For the text-containing cell, return its midpoint in [X, Y] coordinate format. 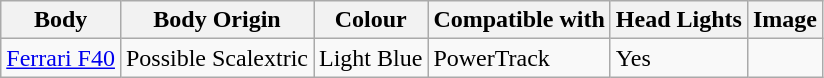
Body [61, 20]
Yes [678, 58]
Compatible with [519, 20]
Ferrari F40 [61, 58]
Possible Scalextric [216, 58]
PowerTrack [519, 58]
Colour [371, 20]
Light Blue [371, 58]
Image [784, 20]
Body Origin [216, 20]
Head Lights [678, 20]
